Return (X, Y) of the center of cell containing provided text 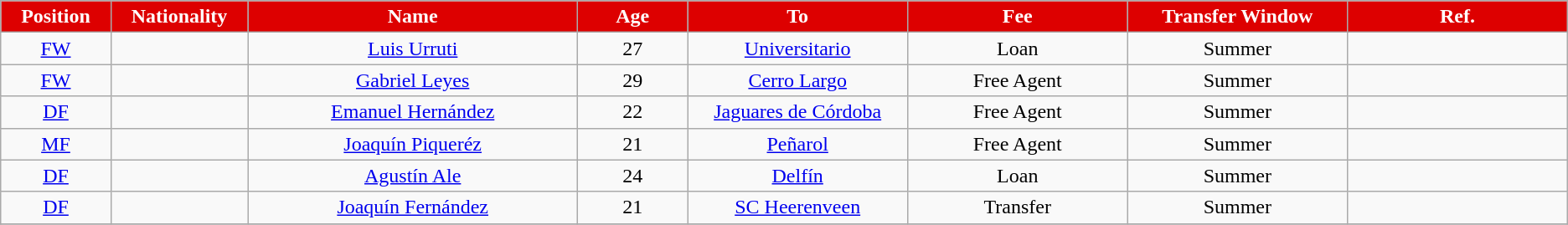
Name (413, 17)
SC Heerenveen (797, 207)
Joaquín Piqueréz (413, 144)
Transfer (1017, 207)
To (797, 17)
Luis Urruti (413, 49)
Age (633, 17)
Ref. (1457, 17)
22 (633, 112)
Delfín (797, 176)
24 (633, 176)
Cerro Largo (797, 80)
Position (56, 17)
Transfer Window (1238, 17)
Gabriel Leyes (413, 80)
Universitario (797, 49)
Jaguares de Córdoba (797, 112)
MF (56, 144)
Peñarol (797, 144)
Joaquín Fernández (413, 207)
Emanuel Hernández (413, 112)
29 (633, 80)
Nationality (179, 17)
27 (633, 49)
Agustín Ale (413, 176)
Fee (1017, 17)
